Provide the [x, y] coordinate of the cell's center where the given text is located.  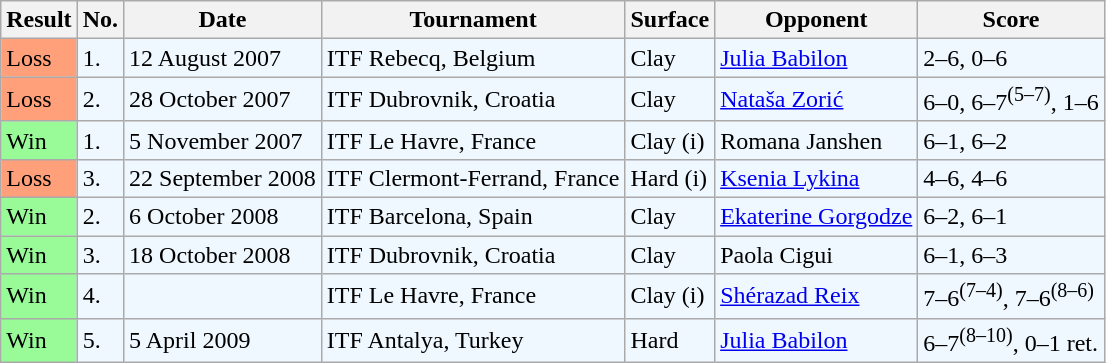
22 September 2008 [223, 178]
Romana Janshen [816, 140]
Tournament [473, 20]
2–6, 0–6 [1011, 58]
ITF Barcelona, Spain [473, 217]
ITF Clermont-Ferrand, France [473, 178]
Paola Cigui [816, 255]
6–7(8–10), 0–1 ret. [1011, 340]
ITF Antalya, Turkey [473, 340]
Ekaterine Gorgodze [816, 217]
Result [39, 20]
4–6, 4–6 [1011, 178]
Hard [670, 340]
28 October 2007 [223, 100]
Nataša Zorić [816, 100]
6–2, 6–1 [1011, 217]
4. [100, 296]
6–0, 6–7(5–7), 1–6 [1011, 100]
6–1, 6–2 [1011, 140]
5 April 2009 [223, 340]
Surface [670, 20]
ITF Rebecq, Belgium [473, 58]
5 November 2007 [223, 140]
Date [223, 20]
6 October 2008 [223, 217]
5. [100, 340]
Score [1011, 20]
12 August 2007 [223, 58]
7–6(7–4), 7–6(8–6) [1011, 296]
Shérazad Reix [816, 296]
Ksenia Lykina [816, 178]
Opponent [816, 20]
18 October 2008 [223, 255]
Hard (i) [670, 178]
6–1, 6–3 [1011, 255]
No. [100, 20]
